Locate the cell with the specified text and output its (X, Y) center coordinate. 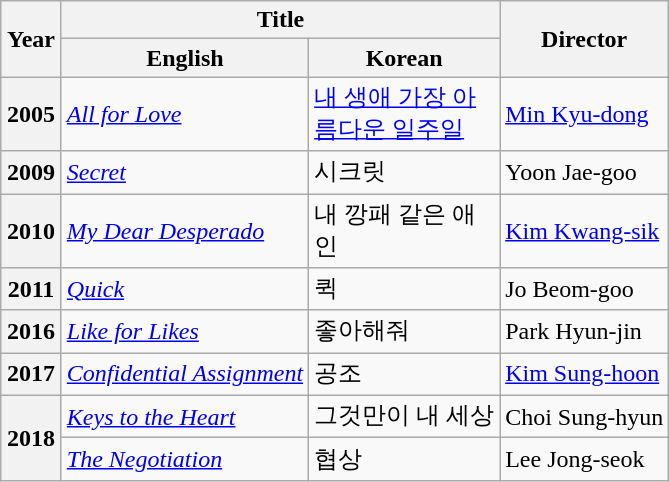
Kim Kwang-sik (584, 231)
좋아해줘 (404, 332)
Korean (404, 58)
English (184, 58)
시크릿 (404, 172)
2010 (32, 231)
Choi Sung-hyun (584, 416)
2009 (32, 172)
Yoon Jae-goo (584, 172)
2011 (32, 290)
Min Kyu-dong (584, 114)
협상 (404, 460)
내 생애 가장 아름다운 일주일 (404, 114)
Year (32, 39)
Lee Jong-seok (584, 460)
Quick (184, 290)
퀵 (404, 290)
공조 (404, 374)
The Negotiation (184, 460)
Confidential Assignment (184, 374)
2018 (32, 438)
2005 (32, 114)
Secret (184, 172)
Kim Sung-hoon (584, 374)
내 깡패 같은 애인 (404, 231)
My Dear Desperado (184, 231)
Park Hyun-jin (584, 332)
그것만이 내 세상 (404, 416)
All for Love (184, 114)
Keys to the Heart (184, 416)
2017 (32, 374)
Title (280, 20)
Like for Likes (184, 332)
Director (584, 39)
2016 (32, 332)
Jo Beom-goo (584, 290)
